Provide the (X, Y) coordinate of the cell's center where the given text is located.  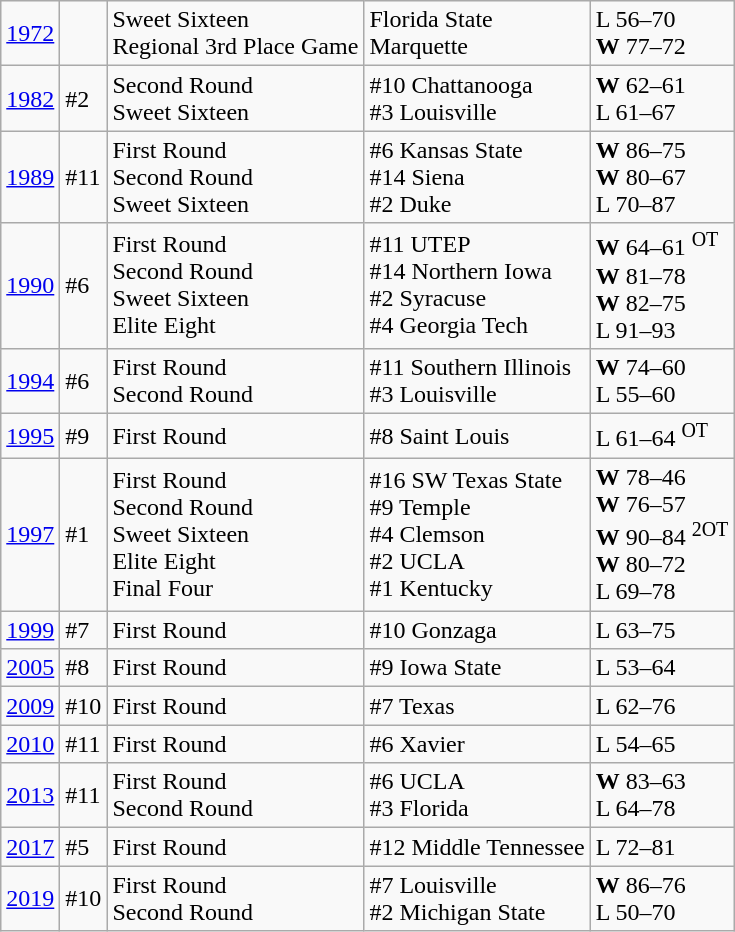
First RoundSecond RoundSweet SixteenElite EightFinal Four (236, 534)
1994 (30, 380)
#8 Saint Louis (477, 436)
L 72–81 (662, 847)
1982 (30, 98)
2005 (30, 668)
L 61–64 OT (662, 436)
#9 Iowa State (477, 668)
2019 (30, 898)
W 62–61L 61–67 (662, 98)
#7 Texas (477, 706)
#6 Kansas State#14 Siena#2 Duke (477, 177)
#11 UTEP#14 Northern Iowa#2 Syracuse#4 Georgia Tech (477, 286)
2010 (30, 744)
2013 (30, 796)
Second RoundSweet Sixteen (236, 98)
#1 (84, 534)
W 83–63L 64–78 (662, 796)
#2 (84, 98)
Sweet SixteenRegional 3rd Place Game (236, 34)
L 53–64 (662, 668)
1972 (30, 34)
1995 (30, 436)
#6 UCLA#3 Florida (477, 796)
W 78–46W 76–57W 90–84 2OTW 80–72L 69–78 (662, 534)
1999 (30, 630)
2009 (30, 706)
L 63–75 (662, 630)
1989 (30, 177)
#7 (84, 630)
1990 (30, 286)
#11 Southern Illinois#3 Louisville (477, 380)
L 56–70W 77–72 (662, 34)
#10 Chattanooga#3 Louisville (477, 98)
#16 SW Texas State#9 Temple#4 Clemson#2 UCLA#1 Kentucky (477, 534)
First RoundSecond RoundSweet Sixteen (236, 177)
W 64–61 OTW 81–78W 82–75L 91–93 (662, 286)
L 62–76 (662, 706)
#8 (84, 668)
Florida StateMarquette (477, 34)
#9 (84, 436)
W 86–75W 80–67L 70–87 (662, 177)
First RoundSecond RoundSweet SixteenElite Eight (236, 286)
2017 (30, 847)
#12 Middle Tennessee (477, 847)
#5 (84, 847)
L 54–65 (662, 744)
#10 Gonzaga (477, 630)
#6 Xavier (477, 744)
#7 Louisville#2 Michigan State (477, 898)
W 74–60L 55–60 (662, 380)
1997 (30, 534)
W 86–76L 50–70 (662, 898)
